Determine the (x, y) coordinate at the center of the cell enclosing the given text.  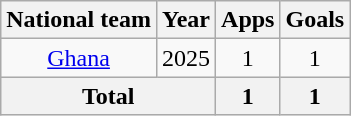
National team (79, 20)
Year (186, 20)
2025 (186, 58)
Apps (248, 20)
Goals (315, 20)
Total (108, 96)
Ghana (79, 58)
